Determine the (x, y) coordinate at the center of the cell enclosing the given text.  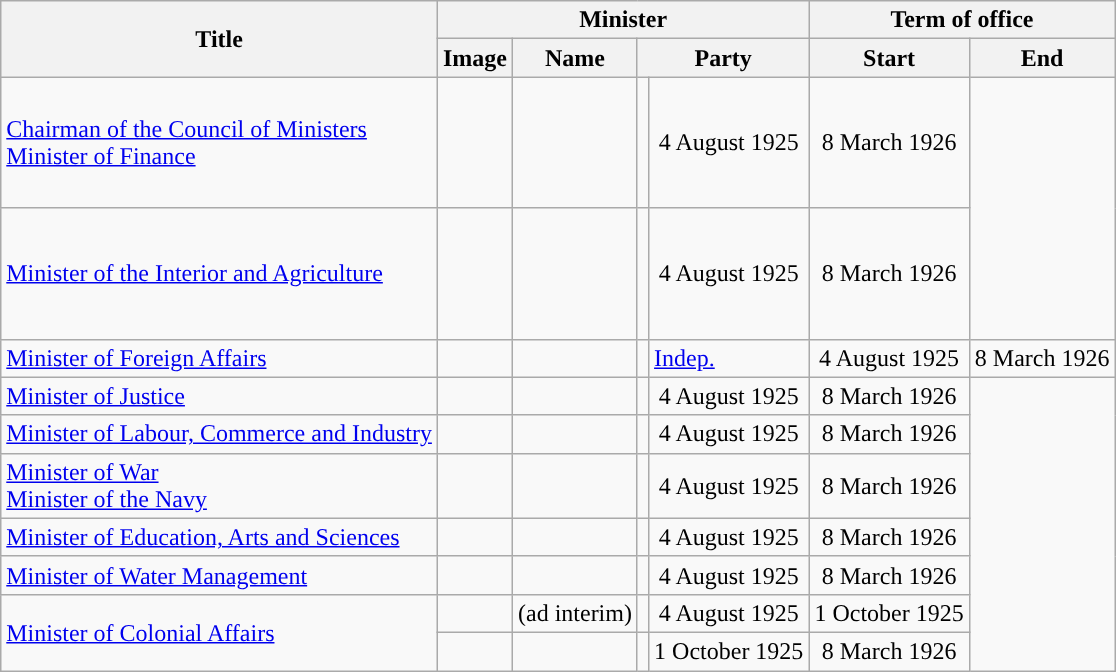
Term of office (962, 20)
Title (220, 39)
Minister of Water Management (220, 575)
Minister of Foreign Affairs (220, 358)
Image (474, 58)
Minister (622, 20)
Chairman of the Council of Ministers Minister of Finance (220, 142)
Minister of the Interior and Agriculture (220, 274)
End (1042, 58)
(ad interim) (574, 613)
Start (889, 58)
Indep. (729, 358)
Name (574, 58)
Minister of War Minister of the Navy (220, 486)
Minister of Labour, Commerce and Industry (220, 434)
Minister of Education, Arts and Sciences (220, 537)
Minister of Justice (220, 396)
Party (722, 58)
Minister of Colonial Affairs (220, 632)
